Locate the cell with the specified text and output its [x, y] center coordinate. 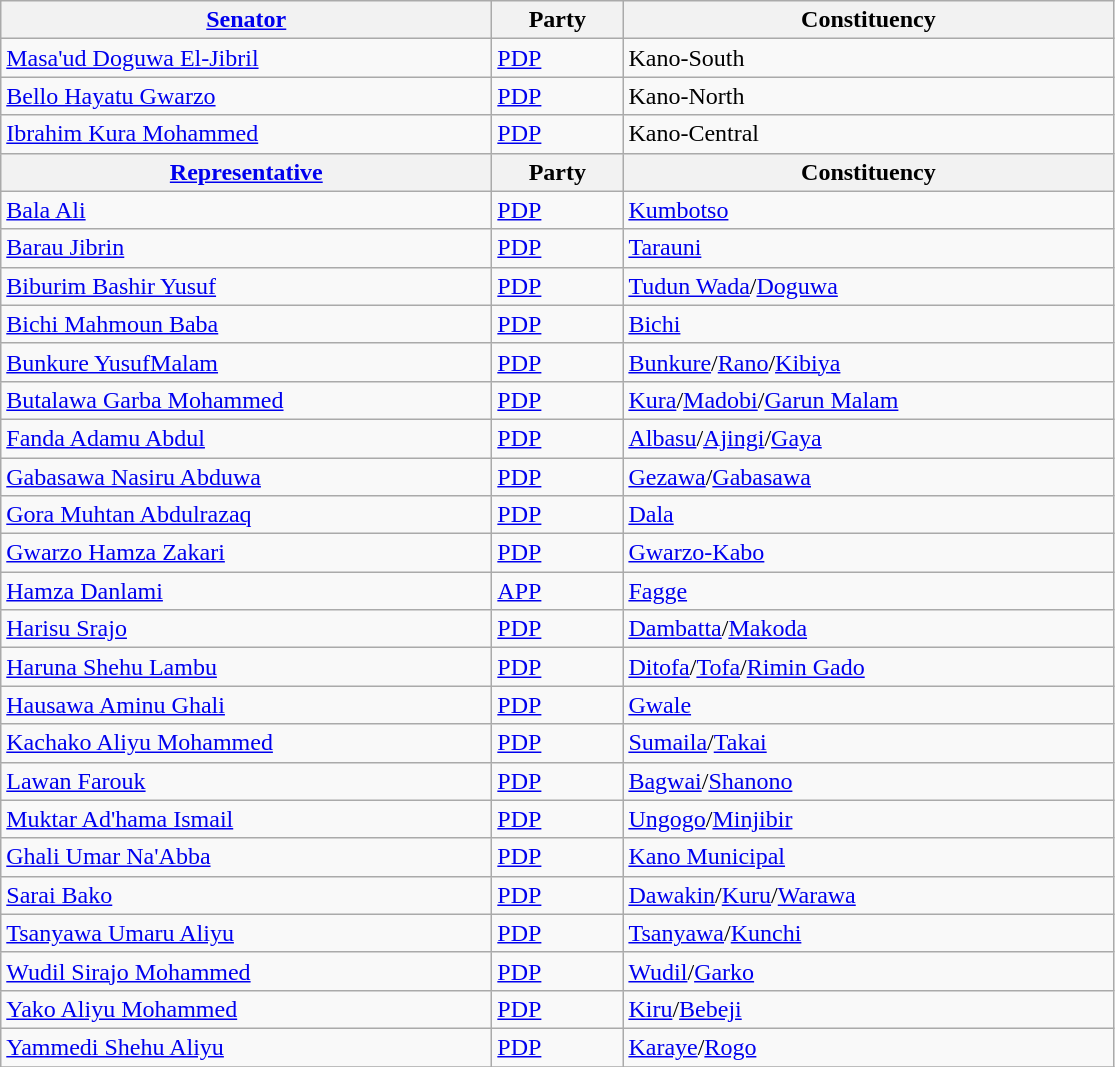
Dala [868, 515]
Tsanyawa Umaru Aliyu [246, 933]
Ungogo/Minjibir [868, 819]
Yako Aliyu Mohammed [246, 1009]
Butalawa Garba Mohammed [246, 400]
Wudil/Garko [868, 971]
Albasu/Ajingi/Gaya [868, 438]
Lawan Farouk [246, 781]
Kano-North [868, 96]
Bagwai/Shanono [868, 781]
Masa'ud Doguwa El-Jibril [246, 58]
Dambatta/Makoda [868, 629]
Dawakin/Kuru/Warawa [868, 895]
Gabasawa Nasiru Abduwa [246, 477]
Hamza Danlami [246, 591]
Muktar Ad'hama Ismail [246, 819]
Gezawa/Gabasawa [868, 477]
Bello Hayatu Gwarzo [246, 96]
Tarauni [868, 248]
Tsanyawa/Kunchi [868, 933]
Harisu Srajo [246, 629]
Gwarzo Hamza Zakari [246, 553]
Tudun Wada/Doguwa [868, 286]
Kachako Aliyu Mohammed [246, 743]
Yammedi Shehu Aliyu [246, 1047]
Karaye/Rogo [868, 1047]
Kura/Madobi/Garun Malam [868, 400]
Wudil Sirajo Mohammed [246, 971]
Fanda Adamu Abdul [246, 438]
Bunkure/Rano/Kibiya [868, 362]
Gwale [868, 705]
Barau Jibrin [246, 248]
Kiru/Bebeji [868, 1009]
Ditofa/Tofa/Rimin Gado [868, 667]
Gora Muhtan Abdulrazaq [246, 515]
Kano Municipal [868, 857]
Ibrahim Kura Mohammed [246, 134]
Sumaila/Takai [868, 743]
Bunkure YusufMalam [246, 362]
Bichi Mahmoun Baba [246, 324]
Representative [246, 172]
Kano-South [868, 58]
Gwarzo-Kabo [868, 553]
Kumbotso [868, 210]
Senator [246, 20]
Hausawa Aminu Ghali [246, 705]
Kano-Central [868, 134]
Fagge [868, 591]
Bala Ali [246, 210]
Biburim Bashir Yusuf [246, 286]
APP [558, 591]
Sarai Bako [246, 895]
Bichi [868, 324]
Haruna Shehu Lambu [246, 667]
Ghali Umar Na'Abba [246, 857]
